Output the (x, y) coordinate of the center of the cell containing the given text.  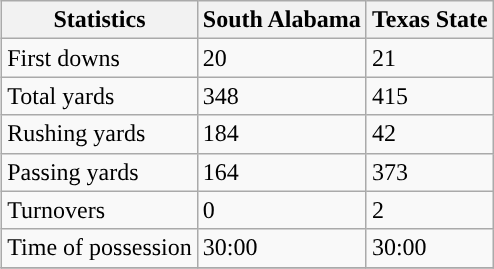
415 (430, 96)
20 (282, 58)
Rushing yards (100, 134)
0 (282, 210)
164 (282, 172)
Texas State (430, 20)
Time of possession (100, 248)
184 (282, 134)
Turnovers (100, 210)
348 (282, 96)
2 (430, 210)
Passing yards (100, 172)
42 (430, 134)
Statistics (100, 20)
First downs (100, 58)
South Alabama (282, 20)
Total yards (100, 96)
21 (430, 58)
373 (430, 172)
